Identify which cell holds the provided text, then report its [x, y] central coordinate. 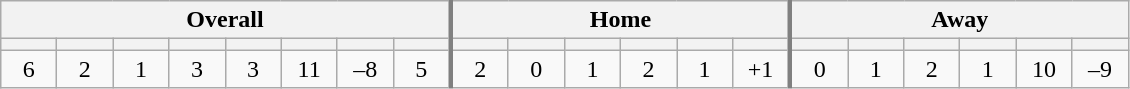
–8 [365, 69]
–9 [1100, 69]
11 [309, 69]
10 [1044, 69]
Home [620, 20]
Away [959, 20]
+1 [762, 69]
6 [29, 69]
Overall [226, 20]
5 [422, 69]
